Output the (x, y) coordinate of the center of the cell containing the given text.  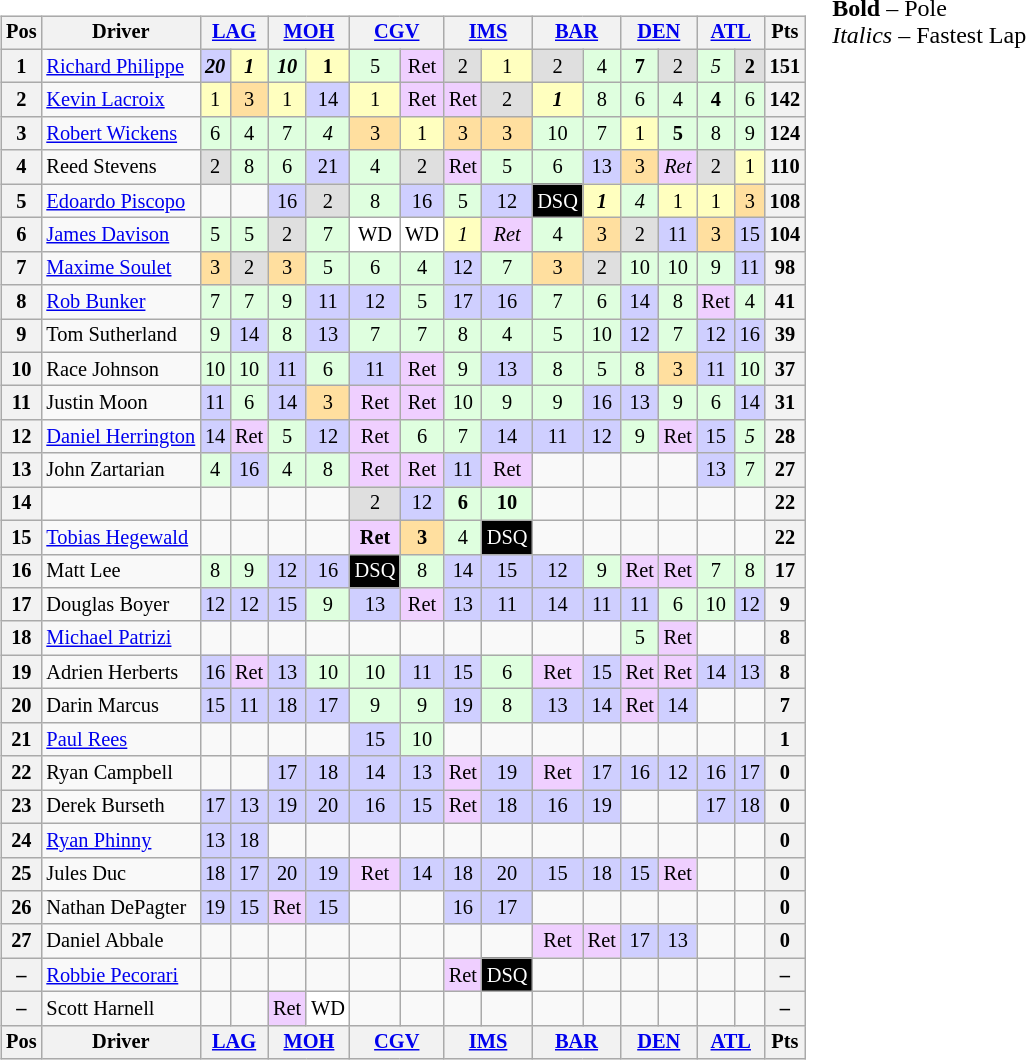
124 (785, 134)
Paul Rees (120, 739)
26 (21, 908)
39 (785, 336)
Tobias Hegewald (120, 537)
98 (785, 268)
108 (785, 201)
110 (785, 167)
Maxime Soulet (120, 268)
Daniel Abbale (120, 941)
Justin Moon (120, 403)
Richard Philippe (120, 66)
41 (785, 302)
Rob Bunker (120, 302)
Daniel Herrington (120, 437)
Race Johnson (120, 369)
Tom Sutherland (120, 336)
25 (21, 874)
23 (21, 807)
James Davison (120, 235)
Kevin Lacroix (120, 100)
Darin Marcus (120, 706)
Ryan Campbell (120, 773)
31 (785, 403)
Ryan Phinny (120, 840)
Adrien Herberts (120, 672)
Matt Lee (120, 571)
Reed Stevens (120, 167)
Douglas Boyer (120, 605)
37 (785, 369)
Edoardo Piscopo (120, 201)
Scott Harnell (120, 1009)
28 (785, 437)
142 (785, 100)
Nathan DePagter (120, 908)
Robert Wickens (120, 134)
Michael Patrizi (120, 638)
John Zartarian (120, 470)
151 (785, 66)
Jules Duc (120, 874)
Robbie Pecorari (120, 975)
Derek Burseth (120, 807)
104 (785, 235)
24 (21, 840)
